Provide the (X, Y) coordinate of the cell's center where the given text is located.  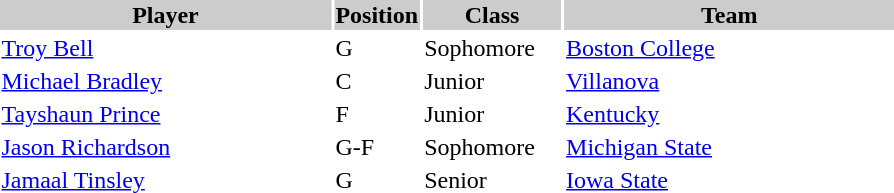
F (377, 114)
G (377, 48)
Player (166, 15)
C (377, 81)
Class (492, 15)
Tayshaun Prince (166, 114)
Michigan State (730, 147)
Jason Richardson (166, 147)
Boston College (730, 48)
Villanova (730, 81)
Michael Bradley (166, 81)
Team (730, 15)
Troy Bell (166, 48)
G-F (377, 147)
Kentucky (730, 114)
Position (377, 15)
